Identify which cell holds the provided text, then report its (x, y) central coordinate. 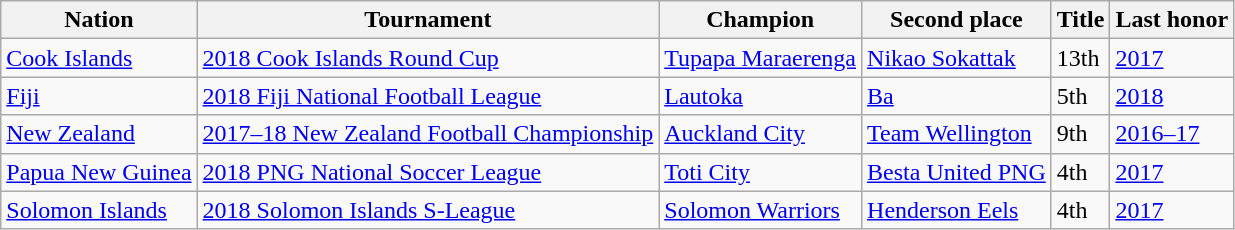
Solomon Warriors (760, 210)
13th (1080, 58)
Nation (99, 20)
Ba (957, 96)
Papua New Guinea (99, 172)
Second place (957, 20)
2016–17 (1172, 134)
Last honor (1172, 20)
Tournament (428, 20)
2018 PNG National Soccer League (428, 172)
Title (1080, 20)
Henderson Eels (957, 210)
Team Wellington (957, 134)
5th (1080, 96)
Fiji (99, 96)
Lautoka (760, 96)
2018 Fiji National Football League (428, 96)
Toti City (760, 172)
Tupapa Maraerenga (760, 58)
Auckland City (760, 134)
2018 Solomon Islands S-League (428, 210)
Cook Islands (99, 58)
2018 (1172, 96)
Champion (760, 20)
2018 Cook Islands Round Cup (428, 58)
9th (1080, 134)
2017–18 New Zealand Football Championship (428, 134)
Besta United PNG (957, 172)
Nikao Sokattak (957, 58)
New Zealand (99, 134)
Solomon Islands (99, 210)
